Return (x, y) of the center of cell containing provided text 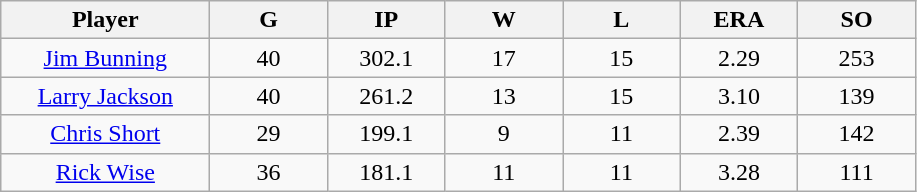
139 (857, 96)
261.2 (386, 96)
Player (106, 20)
3.10 (739, 96)
253 (857, 58)
111 (857, 172)
ERA (739, 20)
13 (504, 96)
302.1 (386, 58)
G (269, 20)
29 (269, 134)
2.39 (739, 134)
Jim Bunning (106, 58)
17 (504, 58)
36 (269, 172)
142 (857, 134)
W (504, 20)
Rick Wise (106, 172)
L (622, 20)
IP (386, 20)
Chris Short (106, 134)
199.1 (386, 134)
Larry Jackson (106, 96)
SO (857, 20)
2.29 (739, 58)
181.1 (386, 172)
3.28 (739, 172)
9 (504, 134)
